From the cell containing the given text, extract its center point as [X, Y] coordinate. 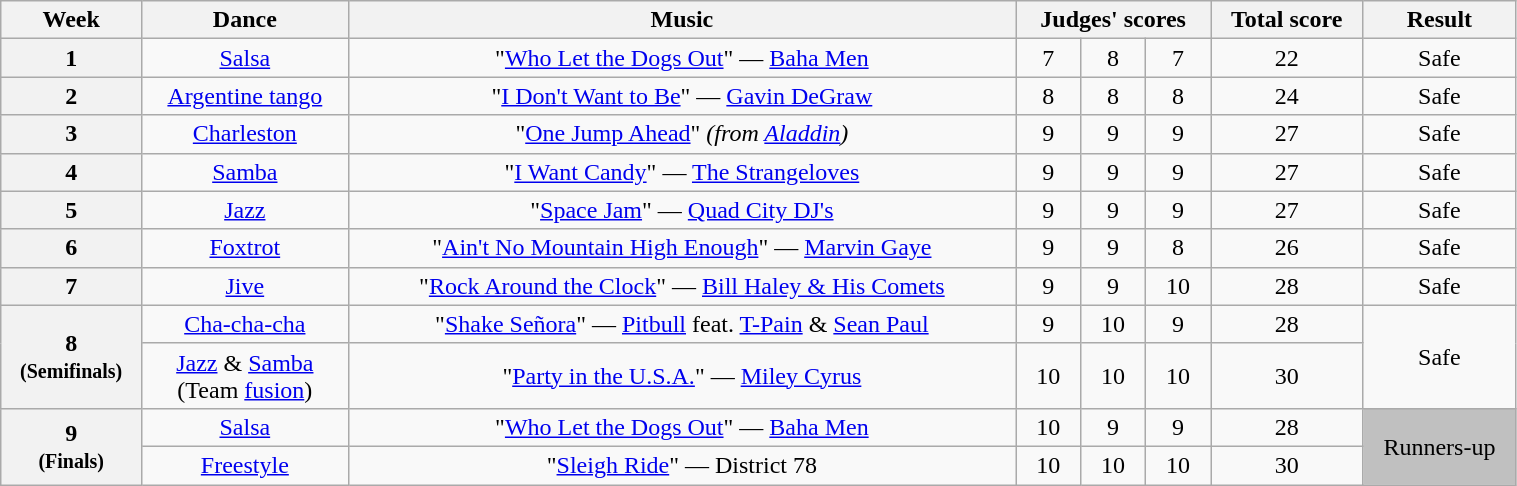
Samba [245, 172]
"Ain't No Mountain High Enough" — Marvin Gaye [682, 248]
1 [72, 58]
Charleston [245, 134]
"One Jump Ahead" (from Aladdin) [682, 134]
4 [72, 172]
6 [72, 248]
Music [682, 20]
Week [72, 20]
22 [1287, 58]
24 [1287, 96]
5 [72, 210]
Total score [1287, 20]
2 [72, 96]
Foxtrot [245, 248]
"Party in the U.S.A." — Miley Cyrus [682, 376]
"I Want Candy" — The Strangeloves [682, 172]
Runners-up [1440, 446]
Dance [245, 20]
Freestyle [245, 465]
Jive [245, 286]
Judges' scores [1114, 20]
26 [1287, 248]
Result [1440, 20]
"Sleigh Ride" — District 78 [682, 465]
"Space Jam" — Quad City DJ's [682, 210]
Jazz [245, 210]
Cha-cha-cha [245, 324]
3 [72, 134]
8(Semifinals) [72, 356]
9(Finals) [72, 446]
"I Don't Want to Be" — Gavin DeGraw [682, 96]
"Rock Around the Clock" — Bill Haley & His Comets [682, 286]
Argentine tango [245, 96]
"Shake Señora" — Pitbull feat. T-Pain & Sean Paul [682, 324]
Jazz & Samba(Team fusion) [245, 376]
